Locate the cell with the specified text and output its [x, y] center coordinate. 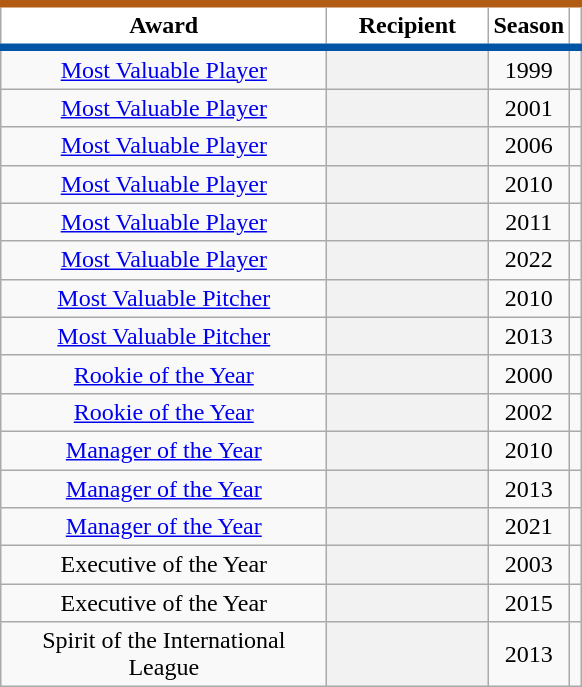
1999 [529, 68]
Spirit of the International League [164, 654]
2003 [529, 565]
2002 [529, 412]
Award [164, 26]
2015 [529, 603]
2021 [529, 527]
2000 [529, 374]
Season [529, 26]
2006 [529, 146]
2011 [529, 222]
2022 [529, 260]
Recipient [408, 26]
2001 [529, 108]
